Detect which cell encompasses the target text, then output its [X, Y] center coordinate. 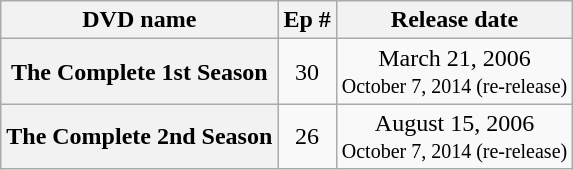
March 21, 2006October 7, 2014 (re-release) [454, 72]
26 [307, 136]
The Complete 1st Season [140, 72]
The Complete 2nd Season [140, 136]
Ep # [307, 20]
August 15, 2006October 7, 2014 (re-release) [454, 136]
30 [307, 72]
DVD name [140, 20]
Release date [454, 20]
